Extract the [X, Y] coordinate from the center of the cell holding the provided text.  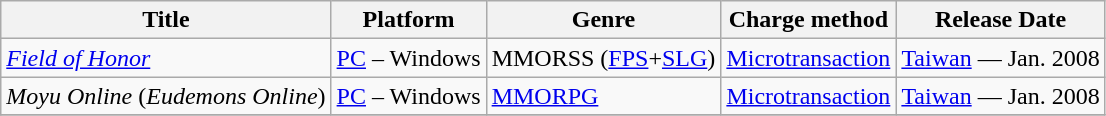
Field of Honor [166, 58]
Moyu Online (Eudemons Online) [166, 96]
Genre [604, 20]
MMORSS (FPS+SLG) [604, 58]
Release Date [1000, 20]
MMORPG [604, 96]
Charge method [808, 20]
Title [166, 20]
Platform [408, 20]
